Locate the cell with the specified text and output its [X, Y] center coordinate. 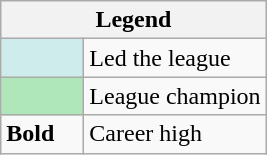
Career high [175, 134]
Legend [134, 20]
Led the league [175, 58]
League champion [175, 96]
Bold [42, 134]
